Find where the given text appears and provide that cell's center as [X, Y] coordinate. 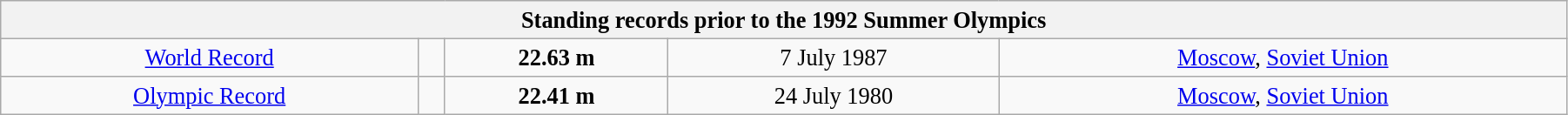
Standing records prior to the 1992 Summer Olympics [784, 19]
22.41 m [556, 95]
World Record [210, 57]
22.63 m [556, 57]
24 July 1980 [834, 95]
7 July 1987 [834, 57]
Olympic Record [210, 95]
